Provide the [X, Y] coordinate of the cell's center where the given text is located.  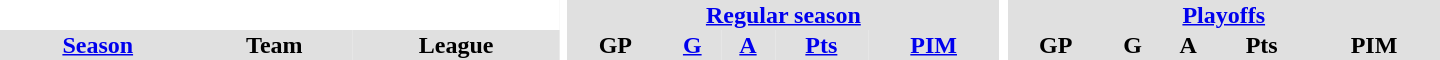
League [456, 45]
Regular season [783, 15]
Playoffs [1224, 15]
Season [98, 45]
Team [274, 45]
